Output the (X, Y) coordinate of the center of the cell containing the given text.  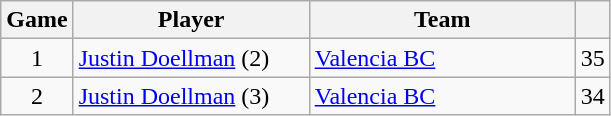
Justin Doellman (2) (191, 58)
Justin Doellman (3) (191, 96)
Player (191, 20)
2 (37, 96)
Game (37, 20)
34 (592, 96)
35 (592, 58)
1 (37, 58)
Team (442, 20)
